Output the (x, y) coordinate of the center of the cell containing the given text.  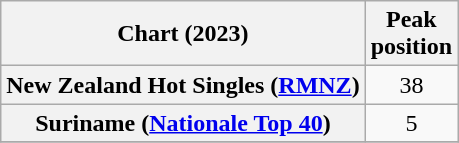
Suriname (Nationale Top 40) (183, 123)
Chart (2023) (183, 34)
Peakposition (411, 34)
5 (411, 123)
38 (411, 85)
New Zealand Hot Singles (RMNZ) (183, 85)
